Pinpoint the cell where the given text exists, returning its (X, Y) midpoint coordinate. 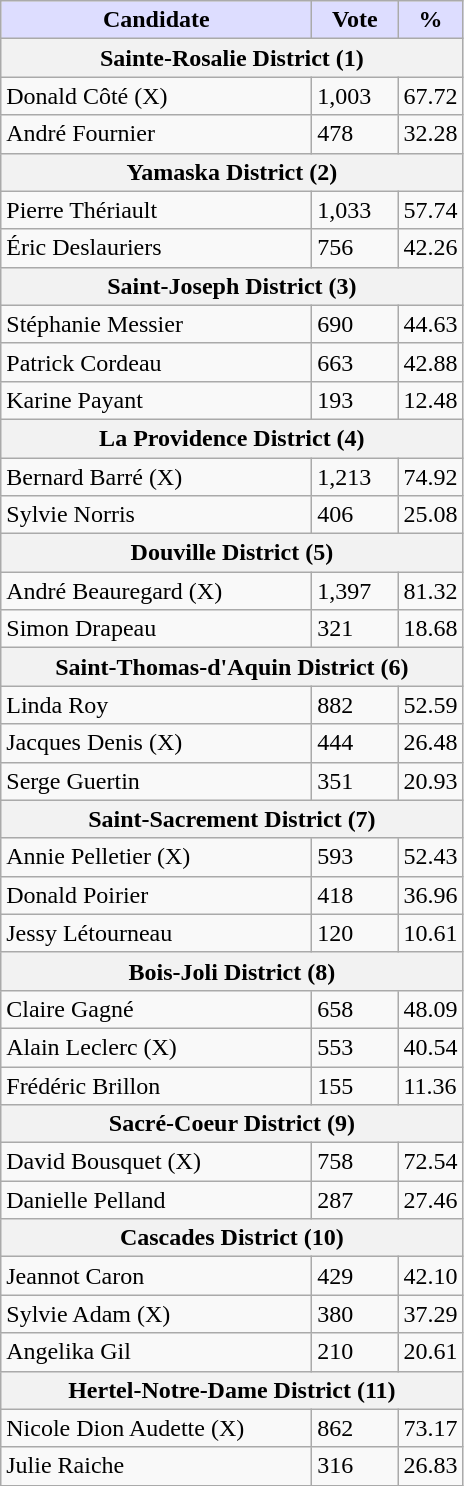
Candidate (156, 20)
287 (355, 1200)
Julie Raiche (156, 1466)
Hertel-Notre-Dame District (11) (232, 1390)
Donald Poirier (156, 895)
27.46 (430, 1200)
48.09 (430, 1009)
444 (355, 743)
593 (355, 857)
74.92 (430, 477)
67.72 (430, 96)
Saint-Thomas-d'Aquin District (6) (232, 667)
Jacques Denis (X) (156, 743)
Saint-Joseph District (3) (232, 286)
42.10 (430, 1276)
Donald Côté (X) (156, 96)
210 (355, 1352)
756 (355, 248)
Bernard Barré (X) (156, 477)
Sainte-Rosalie District (1) (232, 58)
57.74 (430, 210)
Cascades District (10) (232, 1238)
32.28 (430, 134)
1,003 (355, 96)
52.59 (430, 705)
1,397 (355, 591)
Vote (355, 20)
478 (355, 134)
429 (355, 1276)
12.48 (430, 400)
42.88 (430, 362)
La Providence District (4) (232, 438)
Linda Roy (156, 705)
11.36 (430, 1085)
72.54 (430, 1162)
Sacré-Coeur District (9) (232, 1124)
Pierre Thériault (156, 210)
20.93 (430, 781)
1,213 (355, 477)
380 (355, 1314)
Stéphanie Messier (156, 324)
Jessy Létourneau (156, 933)
663 (355, 362)
25.08 (430, 515)
882 (355, 705)
Patrick Cordeau (156, 362)
Claire Gagné (156, 1009)
658 (355, 1009)
81.32 (430, 591)
52.43 (430, 857)
553 (355, 1047)
Nicole Dion Audette (X) (156, 1428)
David Bousquet (X) (156, 1162)
Sylvie Adam (X) (156, 1314)
Éric Deslauriers (156, 248)
36.96 (430, 895)
Saint-Sacrement District (7) (232, 819)
Bois-Joli District (8) (232, 971)
26.83 (430, 1466)
37.29 (430, 1314)
Sylvie Norris (156, 515)
42.26 (430, 248)
20.61 (430, 1352)
Frédéric Brillon (156, 1085)
44.63 (430, 324)
321 (355, 629)
10.61 (430, 933)
1,033 (355, 210)
Danielle Pelland (156, 1200)
Annie Pelletier (X) (156, 857)
193 (355, 400)
Serge Guertin (156, 781)
690 (355, 324)
155 (355, 1085)
Douville District (5) (232, 553)
Alain Leclerc (X) (156, 1047)
351 (355, 781)
418 (355, 895)
Jeannot Caron (156, 1276)
Angelika Gil (156, 1352)
18.68 (430, 629)
406 (355, 515)
40.54 (430, 1047)
André Fournier (156, 134)
26.48 (430, 743)
73.17 (430, 1428)
Yamaska District (2) (232, 172)
% (430, 20)
758 (355, 1162)
316 (355, 1466)
Karine Payant (156, 400)
André Beauregard (X) (156, 591)
862 (355, 1428)
Simon Drapeau (156, 629)
120 (355, 933)
